Determine the (x, y) coordinate at the center of the cell enclosing the given text.  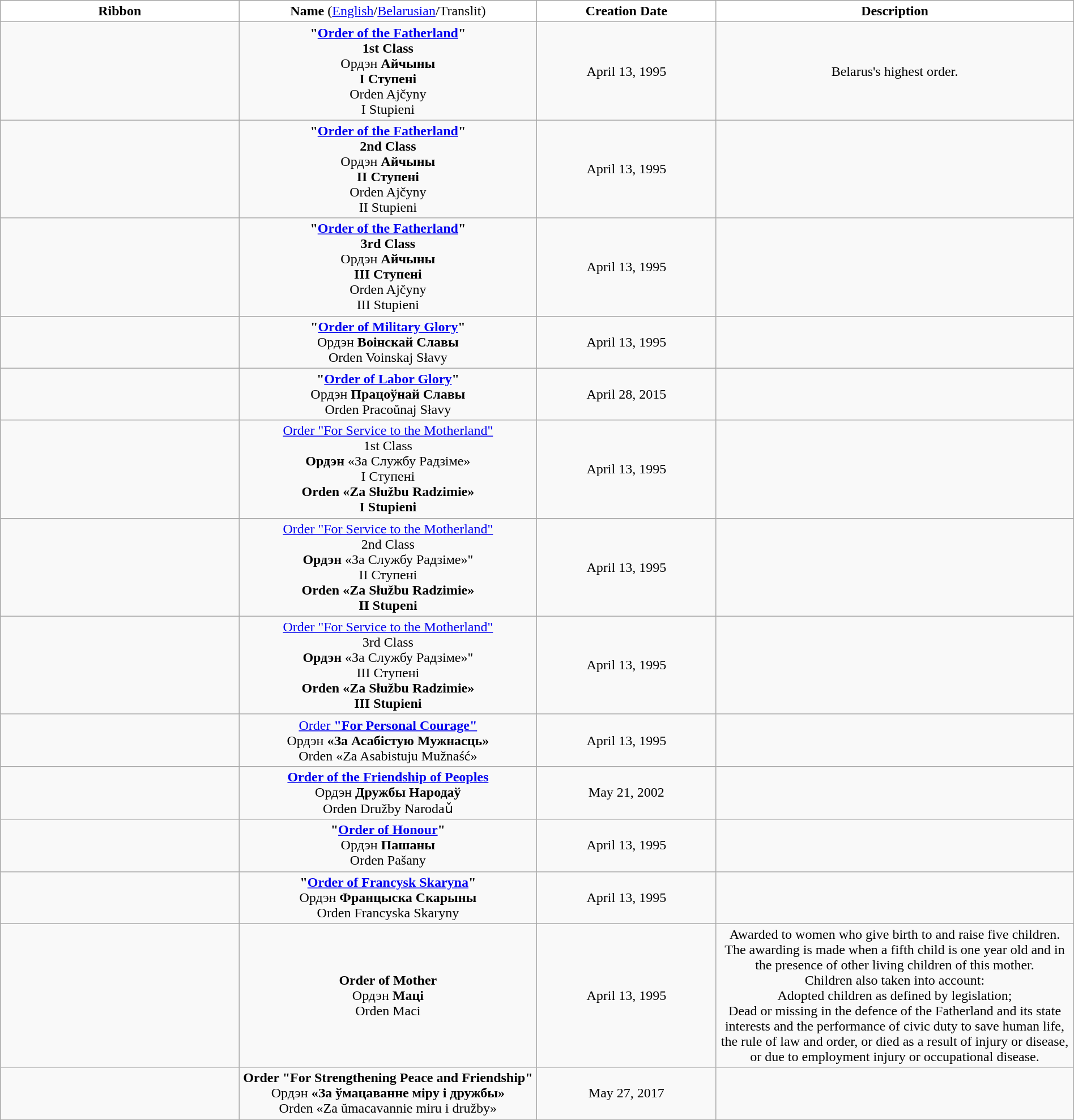
Belarus's highest order. (895, 71)
Ribbon (120, 11)
"Order of Francysk Skaryna"Ордэн Францыска СкарыныOrden Francyska Skaryny (388, 897)
"Order of the Fatherland"2nd ClassОрдэн АйчыныII СтупеніOrden AjčynyII Stupieni (388, 169)
April 28, 2015 (626, 394)
Order "For Personal Courage"Ордэн «За Асабiстую Мужнасць»Orden «Za Asabistuju Mužnaść» (388, 740)
Description (895, 11)
"Order of the Fatherland"1st ClassОрдэн АйчыныI СтупеніOrden AjčynyI Stupieni (388, 71)
Order "For Service to the Motherland"1st ClassОрдэн «За Службу Радзiме»I СтупеніOrden «Za Słužbu Radzimie»I Stupieni (388, 469)
"Order of Honour"Ордэн ПашаныOrden Pašany (388, 845)
Creation Date (626, 11)
"Order of the Fatherland"3rd ClassОрдэн АйчыныIII СтупеніOrden AjčynyIII Stupieni (388, 267)
Order "For Strengthening Peace and Friendship"Ордэн «За ўмацаванне міру і дружбы»Orden «Za ŭmacavannie miru i družby» (388, 1093)
Order "For Service to the Motherland"3rd ClassОрдэн «За Службу Радзiме»"III СтупеніOrden «Za Słužbu Radzimie»III Stupieni (388, 665)
May 27, 2017 (626, 1093)
Order "For Service to the Motherland"2nd ClassОрдэн «За Службу Радзiме»"II СтупеніOrden «Za Słužbu Radzimie»II Stupeni (388, 567)
May 21, 2002 (626, 793)
Order of the Friendship of PeoplesОрдэн Дружбы НародаўOrden Družby Narodaǔ (388, 793)
"Order of Military Glory"Ордэн Воiнскай СлавыOrden Voinskaj Słavy (388, 342)
Order of MotherОрдэн МацiOrden Maci (388, 995)
"Order of Labor Glory"Ордэн Працоўнай СлавыOrden Pracoŭnaj Słavy (388, 394)
Name (English/Belarusian/Translit) (388, 11)
